Return [x, y] of the center of cell containing provided text 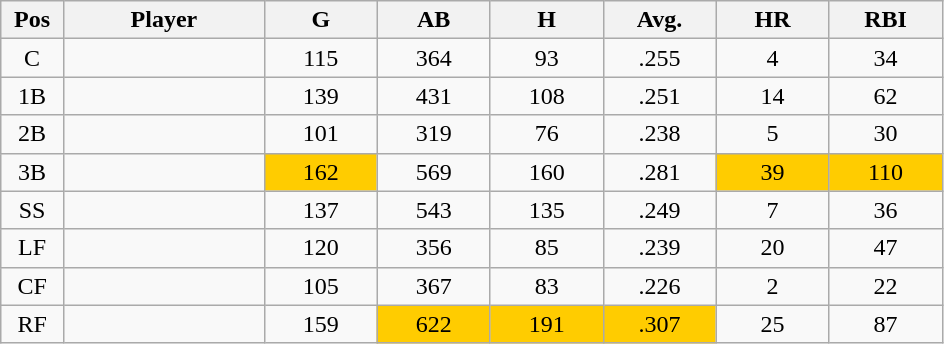
RF [32, 324]
.255 [660, 58]
162 [320, 172]
22 [886, 286]
.239 [660, 248]
101 [320, 134]
SS [32, 210]
.226 [660, 286]
319 [434, 134]
.249 [660, 210]
62 [886, 96]
36 [886, 210]
HR [772, 20]
.281 [660, 172]
C [32, 58]
H [546, 20]
137 [320, 210]
39 [772, 172]
3B [32, 172]
7 [772, 210]
.307 [660, 324]
87 [886, 324]
20 [772, 248]
.251 [660, 96]
105 [320, 286]
2B [32, 134]
Player [164, 20]
LF [32, 248]
431 [434, 96]
Pos [32, 20]
76 [546, 134]
G [320, 20]
139 [320, 96]
5 [772, 134]
85 [546, 248]
34 [886, 58]
108 [546, 96]
160 [546, 172]
30 [886, 134]
AB [434, 20]
364 [434, 58]
25 [772, 324]
569 [434, 172]
Avg. [660, 20]
120 [320, 248]
622 [434, 324]
367 [434, 286]
.238 [660, 134]
159 [320, 324]
83 [546, 286]
4 [772, 58]
191 [546, 324]
543 [434, 210]
356 [434, 248]
135 [546, 210]
RBI [886, 20]
110 [886, 172]
47 [886, 248]
115 [320, 58]
CF [32, 286]
1B [32, 96]
14 [772, 96]
93 [546, 58]
2 [772, 286]
